Output the [X, Y] coordinate of the center of the cell containing the given text.  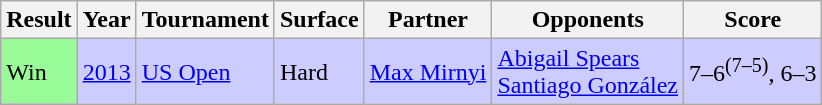
Partner [428, 20]
Abigail Spears Santiago González [588, 72]
Opponents [588, 20]
7–6(7–5), 6–3 [753, 72]
2013 [106, 72]
Year [106, 20]
US Open [205, 72]
Score [753, 20]
Win [39, 72]
Surface [319, 20]
Hard [319, 72]
Max Mirnyi [428, 72]
Result [39, 20]
Tournament [205, 20]
